Search for the cell housing the specified text and yield its (X, Y) center coordinate. 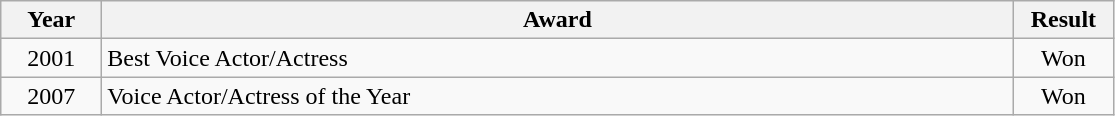
Result (1064, 20)
Award (558, 20)
Voice Actor/Actress of the Year (558, 96)
Year (52, 20)
2007 (52, 96)
Best Voice Actor/Actress (558, 58)
2001 (52, 58)
